Provide the (x, y) coordinate of the cell's center where the given text is located.  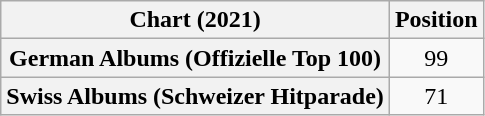
99 (436, 58)
Position (436, 20)
Swiss Albums (Schweizer Hitparade) (196, 96)
71 (436, 96)
Chart (2021) (196, 20)
German Albums (Offizielle Top 100) (196, 58)
